Return the [x, y] coordinate for the center point of the cell that contains the specified text.  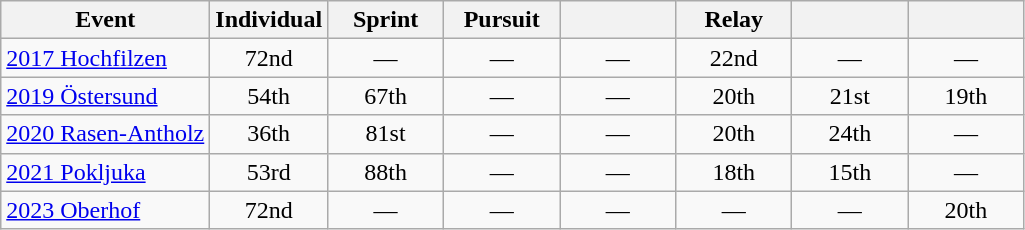
54th [269, 96]
Event [106, 20]
36th [269, 134]
88th [386, 172]
2023 Oberhof [106, 210]
21st [850, 96]
2020 Rasen-Antholz [106, 134]
18th [734, 172]
67th [386, 96]
24th [850, 134]
2017 Hochfilzen [106, 58]
Pursuit [502, 20]
53rd [269, 172]
Individual [269, 20]
22nd [734, 58]
81st [386, 134]
Sprint [386, 20]
19th [966, 96]
2019 Östersund [106, 96]
15th [850, 172]
2021 Pokljuka [106, 172]
Relay [734, 20]
